Find where the given text appears and provide that cell's center as [X, Y] coordinate. 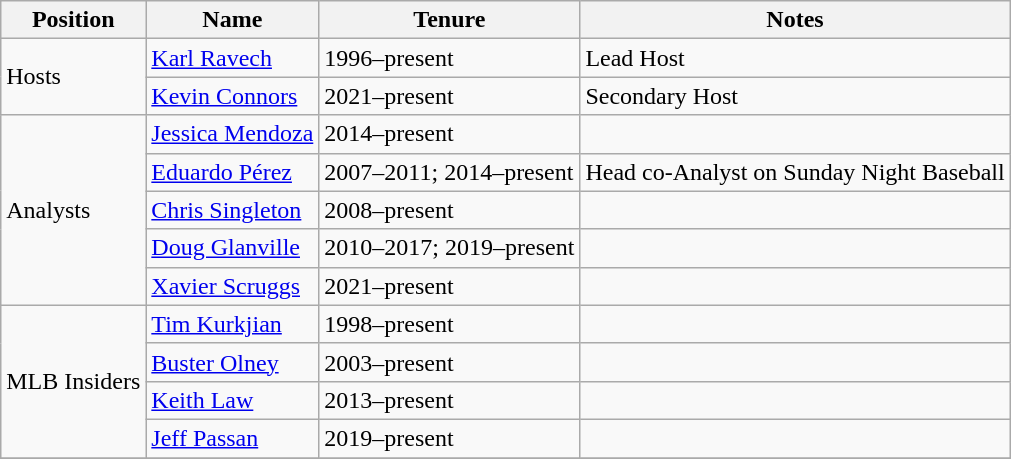
Eduardo Pérez [232, 172]
1998–present [450, 324]
2003–present [450, 362]
Notes [795, 20]
Doug Glanville [232, 248]
Head co-Analyst on Sunday Night Baseball [795, 172]
Name [232, 20]
Jessica Mendoza [232, 134]
Karl Ravech [232, 58]
Analysts [74, 210]
Kevin Connors [232, 96]
MLB Insiders [74, 381]
2008–present [450, 210]
Secondary Host [795, 96]
Tenure [450, 20]
Lead Host [795, 58]
Buster Olney [232, 362]
Xavier Scruggs [232, 286]
2007–2011; 2014–present [450, 172]
Position [74, 20]
2019–present [450, 438]
Chris Singleton [232, 210]
Keith Law [232, 400]
Jeff Passan [232, 438]
2010–2017; 2019–present [450, 248]
1996–present [450, 58]
Hosts [74, 77]
2014–present [450, 134]
Tim Kurkjian [232, 324]
2013–present [450, 400]
